From the cell containing the given text, extract its center point as [X, Y] coordinate. 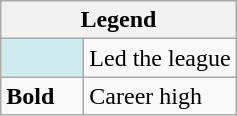
Career high [160, 96]
Bold [42, 96]
Led the league [160, 58]
Legend [118, 20]
